Find where the given text appears and provide that cell's center as (X, Y) coordinate. 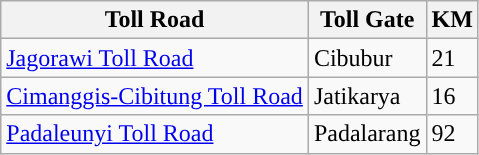
Toll Road (155, 20)
Jagorawi Toll Road (155, 58)
Cimanggis-Cibitung Toll Road (155, 96)
21 (452, 58)
Padalarang (367, 134)
16 (452, 96)
Jatikarya (367, 96)
KM (452, 20)
Padaleunyi Toll Road (155, 134)
Toll Gate (367, 20)
Cibubur (367, 58)
92 (452, 134)
